Return the [X, Y] coordinate for the center point of the cell that contains the specified text.  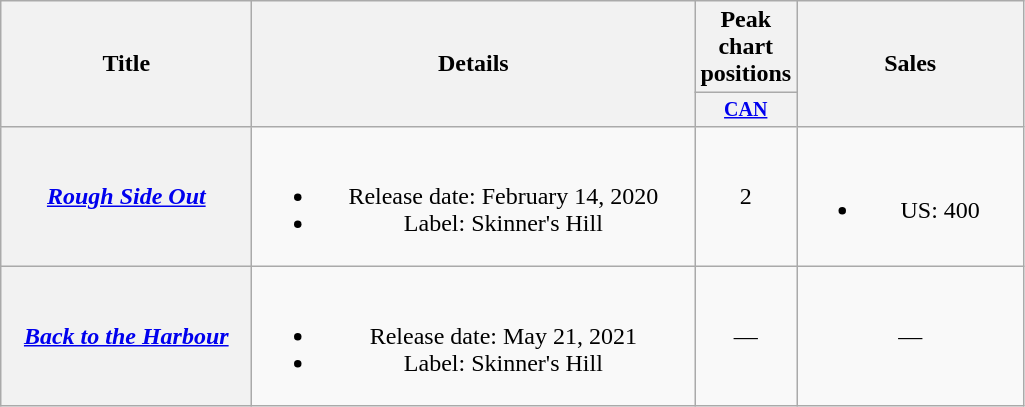
US: 400 [910, 196]
Title [126, 64]
Details [474, 64]
Back to the Harbour [126, 336]
2 [746, 196]
Peak chart positions [746, 47]
Sales [910, 64]
Release date: February 14, 2020Label: Skinner's Hill [474, 196]
Rough Side Out [126, 196]
CAN [746, 110]
Release date: May 21, 2021Label: Skinner's Hill [474, 336]
